Extract the [X, Y] coordinate from the center of the cell holding the provided text.  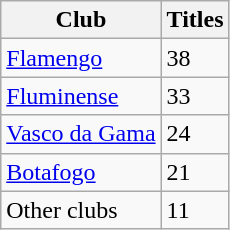
Titles [195, 20]
24 [195, 134]
Fluminense [81, 96]
Vasco da Gama [81, 134]
Club [81, 20]
38 [195, 58]
Botafogo [81, 172]
21 [195, 172]
33 [195, 96]
Flamengo [81, 58]
Other clubs [81, 210]
11 [195, 210]
